Provide the (X, Y) coordinate of the cell's center where the given text is located.  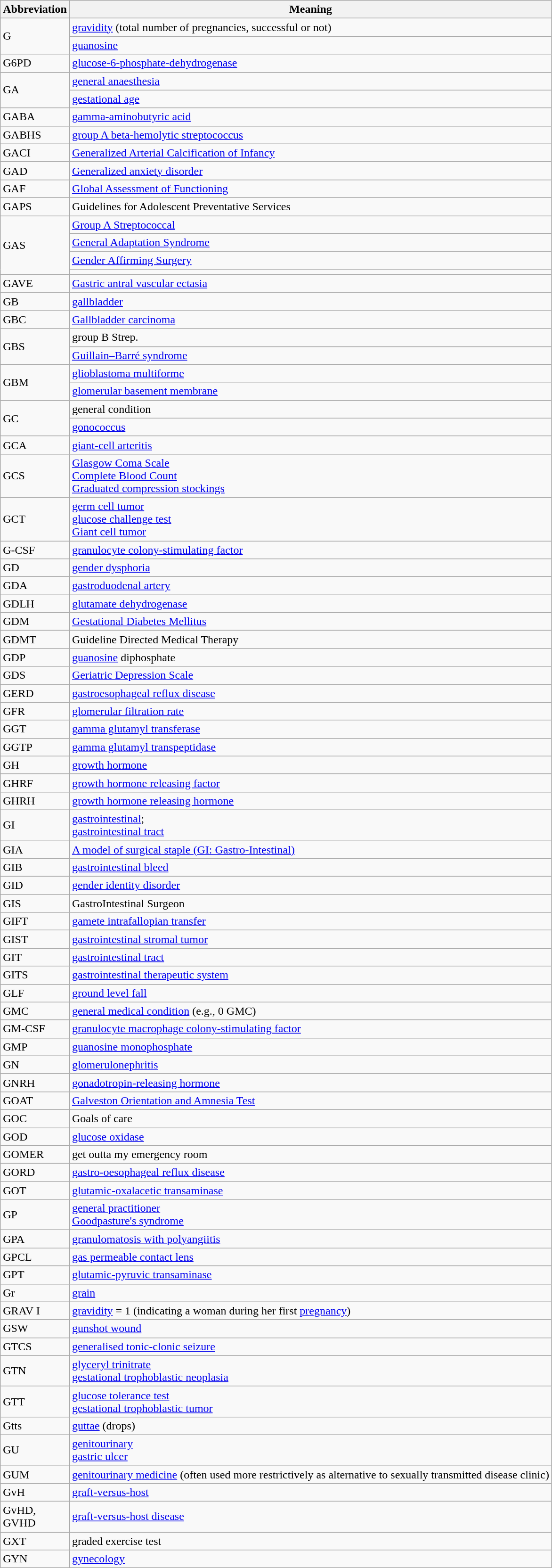
gastro-oesophageal reflux disease (310, 1173)
general condition (310, 409)
GORD (35, 1173)
growth hormone releasing hormone (310, 801)
GERD (35, 693)
glucose oxidase (310, 1136)
gastrointestinal therapeutic system (310, 975)
GABA (35, 117)
grain (310, 1293)
gamma-aminobutyric acid (310, 117)
ground level fall (310, 993)
Geriatric Depression Scale (310, 675)
GNRH (35, 1083)
GXT (35, 1541)
Gr (35, 1293)
Goals of care (310, 1118)
genitourinary medicine (often used more restrictively as alternative to sexually transmitted disease clinic) (310, 1475)
GDMT (35, 640)
GPA (35, 1239)
glucose tolerance test gestational trophoblastic tumor (310, 1402)
GMC (35, 1011)
get outta my emergency room (310, 1155)
graded exercise test (310, 1541)
genitourinary gastric ulcer (310, 1450)
growth hormone releasing factor (310, 783)
GLF (35, 993)
GITS (35, 975)
GAF (35, 189)
gonococcus (310, 427)
granulocyte colony-stimulating factor (310, 550)
group A beta-hemolytic streptococcus (310, 135)
General Adaptation Syndrome (310, 243)
glioblastoma multiforme (310, 373)
GSW (35, 1329)
Generalized anxiety disorder (310, 171)
GFR (35, 711)
GN (35, 1065)
gonadotropin-releasing hormone (310, 1083)
Gtts (35, 1426)
GGT (35, 729)
GACI (35, 153)
gravidity = 1 (indicating a woman during her first pregnancy) (310, 1311)
gamma glutamyl transpeptidase (310, 747)
GOC (35, 1118)
gastrointestinal stromal tumor (310, 939)
gastroduodenal artery (310, 586)
GUM (35, 1475)
GHRF (35, 783)
GTCS (35, 1346)
gravidity (total number of pregnancies, successful or not) (310, 27)
GIFT (35, 921)
germ cell tumor glucose challenge test Giant cell tumor (310, 519)
GPT (35, 1275)
GDA (35, 586)
GCT (35, 519)
GI (35, 825)
gastrointestinal bleed (310, 868)
gunshot wound (310, 1329)
Glasgow Coma Scale Complete Blood Count Graduated compression stockings (310, 476)
graft-versus-host (310, 1493)
Guillain–Barré syndrome (310, 355)
GDS (35, 675)
G-CSF (35, 550)
GDLH (35, 604)
Gastric antral vascular ectasia (310, 284)
glomerular basement membrane (310, 391)
Group A Streptococcal (310, 225)
gamete intrafallopian transfer (310, 921)
general practitioner Goodpasture's syndrome (310, 1215)
GIA (35, 850)
giant-cell arteritis (310, 445)
GPCL (35, 1257)
GD (35, 568)
granulomatosis with polyangiitis (310, 1239)
gynecology (310, 1559)
GM-CSF (35, 1029)
guanosine (310, 45)
GBM (35, 382)
GDP (35, 657)
gestational age (310, 99)
glucose-6-phosphate-dehydrogenase (310, 63)
GH (35, 765)
general medical condition (e.g., 0 GMC) (310, 1011)
GvHD, GVHD (35, 1517)
GP (35, 1215)
GDM (35, 622)
Abbreviation (35, 9)
general anaesthesia (310, 81)
GGTP (35, 747)
GTN (35, 1371)
GOAT (35, 1100)
gender dysphoria (310, 568)
Guideline Directed Medical Therapy (310, 640)
GAVE (35, 284)
G (35, 36)
GC (35, 418)
GAPS (35, 206)
Meaning (310, 9)
gas permeable contact lens (310, 1257)
GOMER (35, 1155)
Gallbladder carcinoma (310, 320)
GYN (35, 1559)
GAS (35, 245)
Gender Affirming Surgery (310, 261)
GastroIntestinal Surgeon (310, 903)
GOT (35, 1190)
glutamic-pyruvic transaminase (310, 1275)
glomerulonephritis (310, 1065)
GIS (35, 903)
GOD (35, 1136)
guanosine monophosphate (310, 1047)
Galveston Orientation and Amnesia Test (310, 1100)
GABHS (35, 135)
gamma glutamyl transferase (310, 729)
G6PD (35, 63)
glutamate dehydrogenase (310, 604)
GvH (35, 1493)
GA (35, 90)
GB (35, 302)
granulocyte macrophage colony-stimulating factor (310, 1029)
GRAV I (35, 1311)
GAD (35, 171)
Generalized Arterial Calcification of Infancy (310, 153)
Guidelines for Adolescent Preventative Services (310, 206)
GIST (35, 939)
GCS (35, 476)
gastroesophageal reflux disease (310, 693)
glutamic-oxalacetic transaminase (310, 1190)
GCA (35, 445)
glomerular filtration rate (310, 711)
gastrointestinal; gastrointestinal tract (310, 825)
gender identity disorder (310, 886)
growth hormone (310, 765)
GID (35, 886)
GBC (35, 320)
guanosine diphosphate (310, 657)
GIT (35, 957)
gastrointestinal tract (310, 957)
A model of surgical staple (GI: Gastro-Intestinal) (310, 850)
generalised tonic-clonic seizure (310, 1346)
GU (35, 1450)
GHRH (35, 801)
group B Strep. (310, 337)
glyceryl trinitrate gestational trophoblastic neoplasia (310, 1371)
GBS (35, 346)
Global Assessment of Functioning (310, 189)
GMP (35, 1047)
gallbladder (310, 302)
GTT (35, 1402)
Gestational Diabetes Mellitus (310, 622)
GIB (35, 868)
graft-versus-host disease (310, 1517)
guttae (drops) (310, 1426)
